Scan for the cell matching the given text and deliver its [X, Y] coordinate at center. 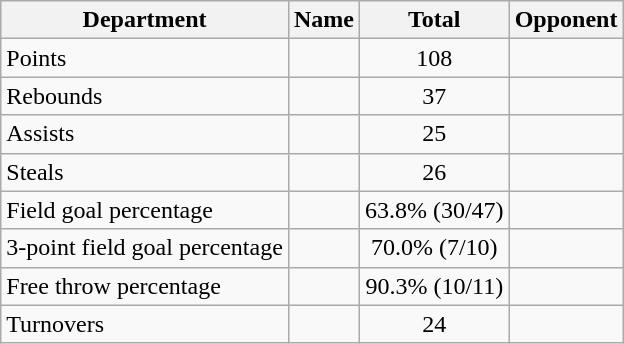
24 [434, 324]
90.3% (10/11) [434, 286]
Free throw percentage [145, 286]
70.0% (7/10) [434, 248]
Steals [145, 172]
Opponent [566, 20]
Field goal percentage [145, 210]
Assists [145, 134]
Turnovers [145, 324]
3-point field goal percentage [145, 248]
Department [145, 20]
25 [434, 134]
37 [434, 96]
Total [434, 20]
26 [434, 172]
63.8% (30/47) [434, 210]
108 [434, 58]
Points [145, 58]
Name [324, 20]
Rebounds [145, 96]
